Pinpoint the cell where the given text exists, returning its [X, Y] midpoint coordinate. 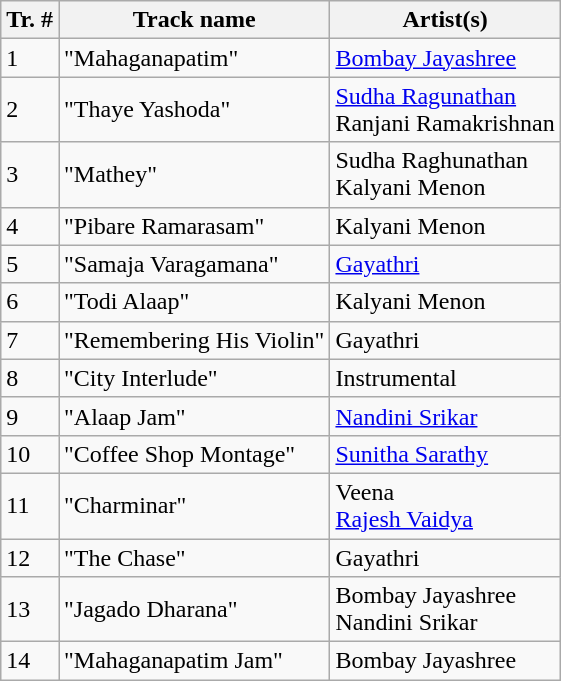
Track name [194, 20]
Sunitha Sarathy [445, 454]
3 [30, 174]
Nandini Srikar [445, 416]
"Thaye Yashoda" [194, 110]
14 [30, 661]
"Pibare Ramarasam" [194, 226]
Instrumental [445, 378]
Sudha RaghunathanKalyani Menon [445, 174]
12 [30, 557]
"Alaap Jam" [194, 416]
"Coffee Shop Montage" [194, 454]
"Todi Alaap" [194, 302]
"Charminar" [194, 506]
6 [30, 302]
10 [30, 454]
"Mahaganapatim" [194, 58]
1 [30, 58]
4 [30, 226]
"Samaja Varagamana" [194, 264]
5 [30, 264]
2 [30, 110]
"Mahaganapatim Jam" [194, 661]
13 [30, 610]
Sudha Ragunathan Ranjani Ramakrishnan [445, 110]
"The Chase" [194, 557]
Bombay Jayashree Nandini Srikar [445, 610]
"Jagado Dharana" [194, 610]
9 [30, 416]
"Remembering His Violin" [194, 340]
8 [30, 378]
"City Interlude" [194, 378]
7 [30, 340]
"Mathey" [194, 174]
Tr. # [30, 20]
VeenaRajesh Vaidya [445, 506]
Artist(s) [445, 20]
11 [30, 506]
